For the text-containing cell, return its midpoint in (X, Y) coordinate format. 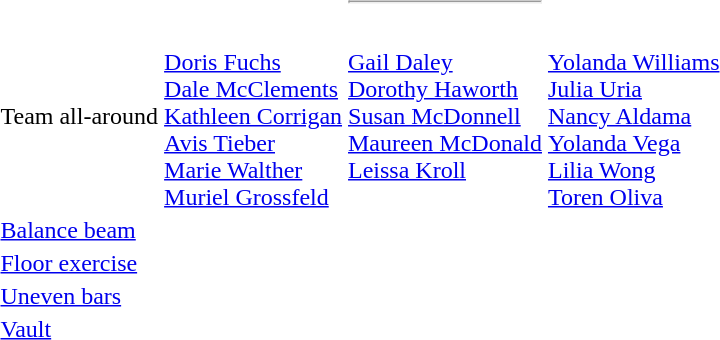
Doris FuchsDale McClementsKathleen CorriganAvis TieberMarie WaltherMuriel Grossfeld (254, 116)
Yolanda WilliamsJulia UriaNancy AldamaYolanda VegaLilia WongToren Oliva (633, 116)
Gail DaleyDorothy HaworthSusan McDonnellMaureen McDonaldLeissa Kroll (446, 116)
